Return the (x, y) coordinate for the center point of the cell that contains the specified text.  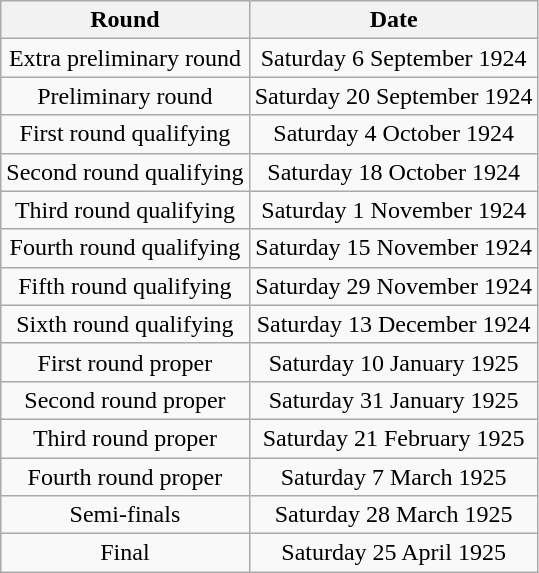
Saturday 20 September 1924 (394, 96)
Saturday 7 March 1925 (394, 477)
Fourth round proper (125, 477)
Extra preliminary round (125, 58)
Saturday 15 November 1924 (394, 248)
Saturday 25 April 1925 (394, 553)
Saturday 4 October 1924 (394, 134)
Third round proper (125, 438)
Date (394, 20)
First round proper (125, 362)
Saturday 10 January 1925 (394, 362)
Third round qualifying (125, 210)
Saturday 31 January 1925 (394, 400)
Semi-finals (125, 515)
First round qualifying (125, 134)
Saturday 28 March 1925 (394, 515)
Saturday 13 December 1924 (394, 324)
Sixth round qualifying (125, 324)
Second round qualifying (125, 172)
Saturday 6 September 1924 (394, 58)
Saturday 21 February 1925 (394, 438)
Saturday 1 November 1924 (394, 210)
Fifth round qualifying (125, 286)
Preliminary round (125, 96)
Round (125, 20)
Fourth round qualifying (125, 248)
Saturday 18 October 1924 (394, 172)
Saturday 29 November 1924 (394, 286)
Final (125, 553)
Second round proper (125, 400)
